Output the (x, y) coordinate of the center of the cell containing the given text.  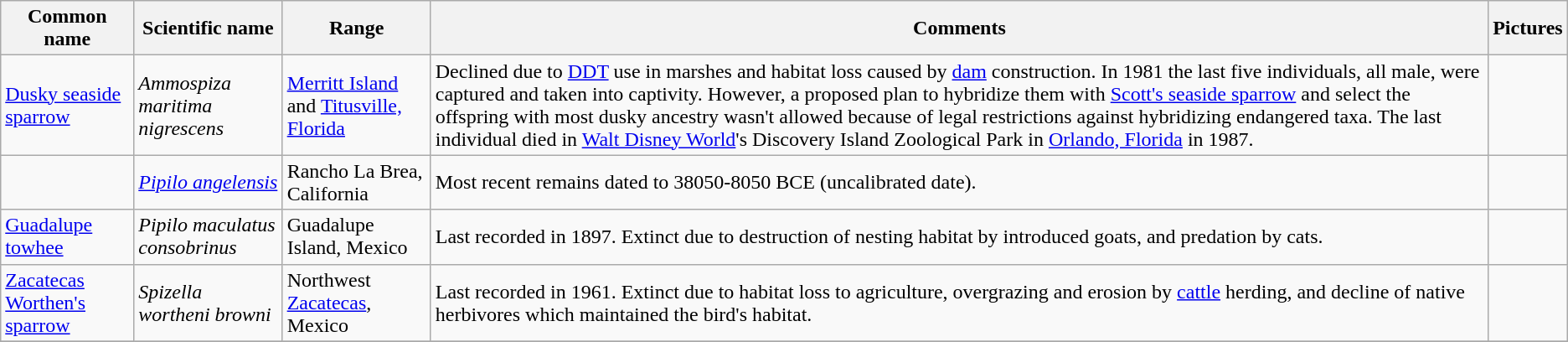
Zacatecas Worthen's sparrow (67, 303)
Dusky seaside sparrow (67, 106)
Most recent remains dated to 38050-8050 BCE (uncalibrated date). (959, 183)
Rancho La Brea, California (357, 183)
Last recorded in 1897. Extinct due to destruction of nesting habitat by introduced goats, and predation by cats. (959, 236)
Ammospiza maritima nigrescens (208, 106)
Pipilo maculatus consobrinus (208, 236)
Pipilo angelensis (208, 183)
Guadalupe Island, Mexico (357, 236)
Comments (959, 28)
Common name (67, 28)
Range (357, 28)
Pictures (1528, 28)
Northwest Zacatecas, Mexico (357, 303)
Guadalupe towhee (67, 236)
Merritt Island and Titusville, Florida (357, 106)
Scientific name (208, 28)
Spizella wortheni browni (208, 303)
